Provide the (X, Y) coordinate of the cell's center where the given text is located.  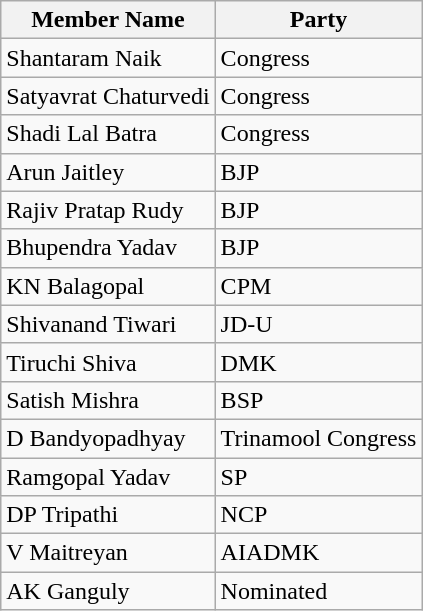
Satyavrat Chaturvedi (108, 96)
AK Ganguly (108, 591)
Trinamool Congress (318, 438)
Rajiv Pratap Rudy (108, 210)
NCP (318, 515)
JD-U (318, 324)
Party (318, 20)
Tiruchi Shiva (108, 362)
SP (318, 477)
Shadi Lal Batra (108, 134)
Shantaram Naik (108, 58)
Shivanand Tiwari (108, 324)
BSP (318, 400)
DMK (318, 362)
Arun Jaitley (108, 172)
V Maitreyan (108, 553)
Satish Mishra (108, 400)
CPM (318, 286)
Member Name (108, 20)
Bhupendra Yadav (108, 248)
Nominated (318, 591)
DP Tripathi (108, 515)
KN Balagopal (108, 286)
Ramgopal Yadav (108, 477)
D Bandyopadhyay (108, 438)
AIADMK (318, 553)
